Determine the [x, y] coordinate at the center of the cell enclosing the given text.  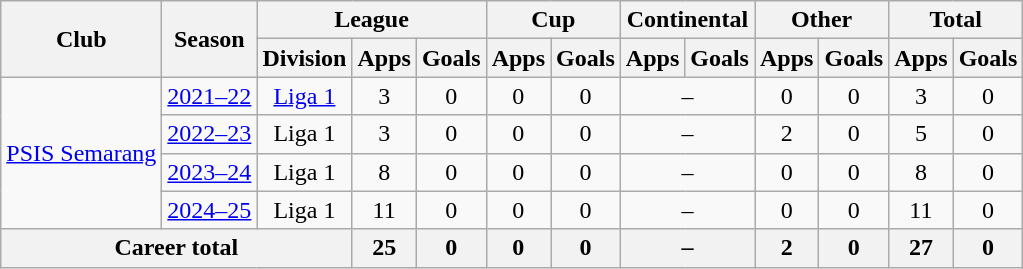
25 [384, 248]
2023–24 [210, 172]
Club [82, 39]
Season [210, 39]
Division [304, 58]
Other [821, 20]
Cup [553, 20]
Total [956, 20]
PSIS Semarang [82, 153]
Continental [687, 20]
Career total [176, 248]
27 [921, 248]
2024–25 [210, 210]
League [372, 20]
5 [921, 134]
2022–23 [210, 134]
2021–22 [210, 96]
